From the cell containing the given text, extract its center point as [X, Y] coordinate. 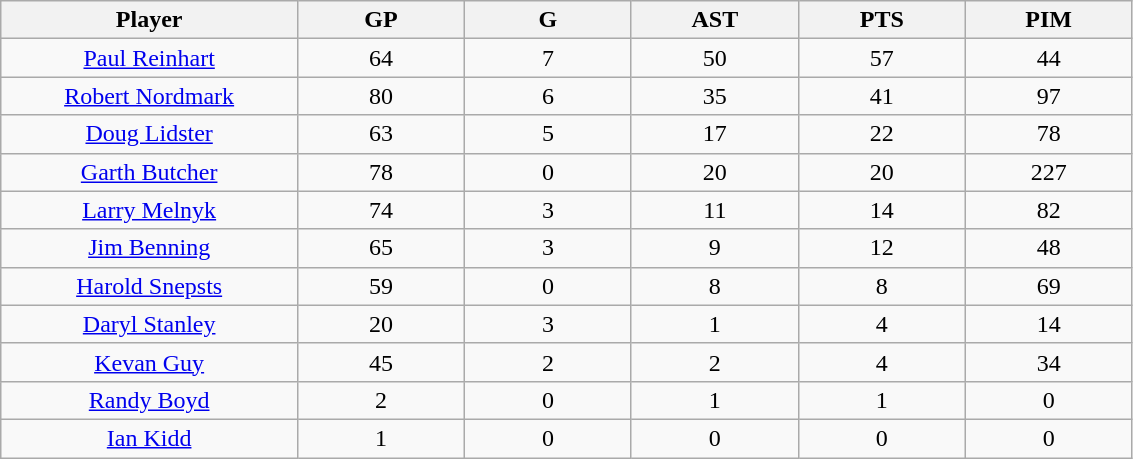
34 [1048, 362]
Larry Melnyk [150, 210]
64 [382, 58]
50 [714, 58]
17 [714, 134]
AST [714, 20]
48 [1048, 248]
Harold Snepsts [150, 286]
GP [382, 20]
45 [382, 362]
69 [1048, 286]
97 [1048, 96]
35 [714, 96]
Kevan Guy [150, 362]
22 [882, 134]
41 [882, 96]
9 [714, 248]
11 [714, 210]
59 [382, 286]
65 [382, 248]
82 [1048, 210]
57 [882, 58]
G [548, 20]
74 [382, 210]
Paul Reinhart [150, 58]
Doug Lidster [150, 134]
7 [548, 58]
Randy Boyd [150, 400]
Daryl Stanley [150, 324]
12 [882, 248]
PTS [882, 20]
Player [150, 20]
6 [548, 96]
80 [382, 96]
5 [548, 134]
Jim Benning [150, 248]
PIM [1048, 20]
44 [1048, 58]
Ian Kidd [150, 438]
Robert Nordmark [150, 96]
227 [1048, 172]
63 [382, 134]
Garth Butcher [150, 172]
